Locate the cell with the specified text and output its [X, Y] center coordinate. 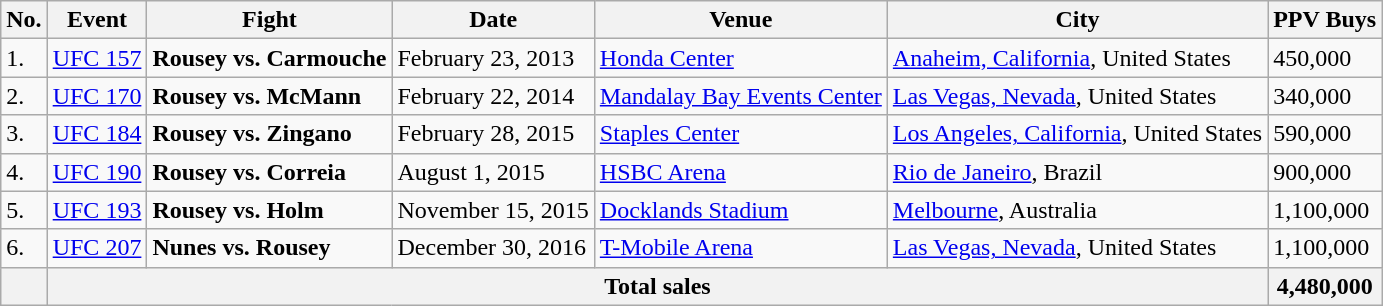
590,000 [1325, 134]
5. [24, 210]
900,000 [1325, 172]
Los Angeles, California, United States [1077, 134]
Melbourne, Australia [1077, 210]
3. [24, 134]
HSBC Arena [740, 172]
Total sales [658, 286]
UFC 170 [97, 96]
340,000 [1325, 96]
Docklands Stadium [740, 210]
Nunes vs. Rousey [270, 248]
UFC 190 [97, 172]
Anaheim, California, United States [1077, 58]
4. [24, 172]
Mandalay Bay Events Center [740, 96]
PPV Buys [1325, 20]
No. [24, 20]
Rio de Janeiro, Brazil [1077, 172]
Rousey vs. Carmouche [270, 58]
Venue [740, 20]
UFC 207 [97, 248]
Rousey vs. Holm [270, 210]
2. [24, 96]
August 1, 2015 [493, 172]
City [1077, 20]
UFC 193 [97, 210]
Staples Center [740, 134]
6. [24, 248]
450,000 [1325, 58]
February 22, 2014 [493, 96]
T-Mobile Arena [740, 248]
4,480,000 [1325, 286]
November 15, 2015 [493, 210]
Rousey vs. Zingano [270, 134]
Rousey vs. McMann [270, 96]
February 28, 2015 [493, 134]
1. [24, 58]
Rousey vs. Correia [270, 172]
December 30, 2016 [493, 248]
Fight [270, 20]
UFC 157 [97, 58]
Date [493, 20]
Honda Center [740, 58]
February 23, 2013 [493, 58]
Event [97, 20]
UFC 184 [97, 134]
